Locate the cell with the specified text and output its (x, y) center coordinate. 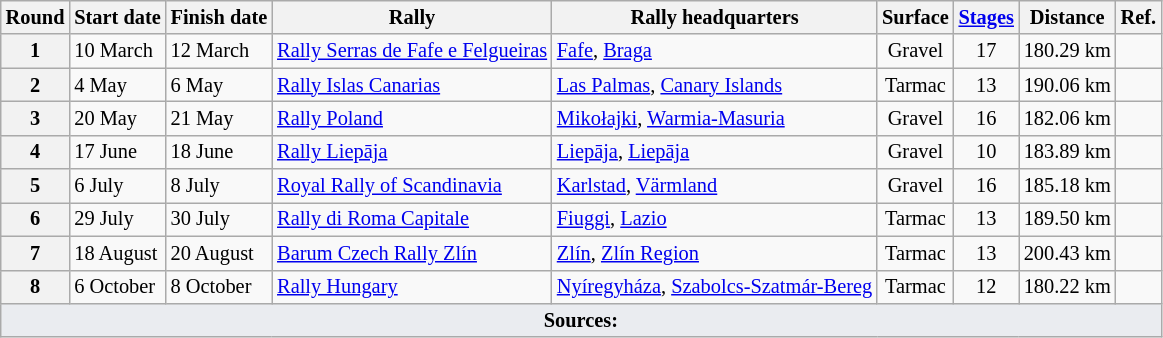
6 May (220, 85)
189.50 km (1068, 219)
Distance (1068, 17)
Rally Serras de Fafe e Felgueiras (412, 51)
Surface (915, 17)
Liepāja, Liepāja (714, 152)
5 (36, 186)
20 May (117, 118)
21 May (220, 118)
12 March (220, 51)
Rally Poland (412, 118)
20 August (220, 253)
Fiuggi, Lazio (714, 219)
18 August (117, 253)
Start date (117, 17)
Finish date (220, 17)
Round (36, 17)
Royal Rally of Scandinavia (412, 186)
Las Palmas, Canary Islands (714, 85)
4 May (117, 85)
Nyíregyháza, Szabolcs-Szatmár-Bereg (714, 287)
Rally Liepāja (412, 152)
2 (36, 85)
Sources: (581, 320)
Karlstad, Värmland (714, 186)
Rally Islas Canarias (412, 85)
8 October (220, 287)
180.29 km (1068, 51)
30 July (220, 219)
Ref. (1138, 17)
17 (986, 51)
Rally di Roma Capitale (412, 219)
185.18 km (1068, 186)
3 (36, 118)
Mikołajki, Warmia-Masuria (714, 118)
Stages (986, 17)
6 July (117, 186)
10 March (117, 51)
Rally (412, 17)
Fafe, Braga (714, 51)
4 (36, 152)
8 July (220, 186)
Rally headquarters (714, 17)
6 (36, 219)
183.89 km (1068, 152)
6 October (117, 287)
8 (36, 287)
180.22 km (1068, 287)
12 (986, 287)
Rally Hungary (412, 287)
200.43 km (1068, 253)
1 (36, 51)
17 June (117, 152)
10 (986, 152)
7 (36, 253)
Barum Czech Rally Zlín (412, 253)
Zlín, Zlín Region (714, 253)
182.06 km (1068, 118)
18 June (220, 152)
29 July (117, 219)
190.06 km (1068, 85)
